For the text-containing cell, return its midpoint in [x, y] coordinate format. 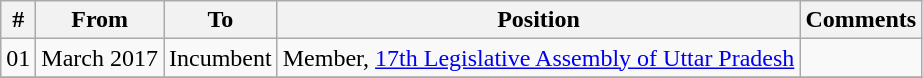
Member, 17th Legislative Assembly of Uttar Pradesh [538, 58]
# [18, 20]
From [100, 20]
To [221, 20]
Comments [861, 20]
Position [538, 20]
Incumbent [221, 58]
01 [18, 58]
March 2017 [100, 58]
